Output the [X, Y] coordinate of the center of the cell containing the given text.  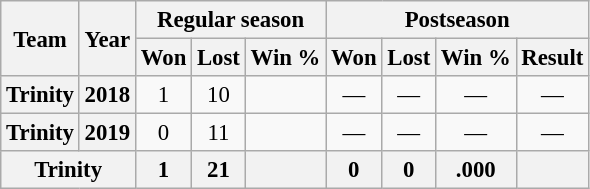
2019 [107, 133]
21 [219, 170]
Postseason [458, 20]
Regular season [230, 20]
11 [219, 133]
Result [552, 58]
10 [219, 95]
Team [40, 38]
.000 [476, 170]
Year [107, 38]
2018 [107, 95]
